Return the (X, Y) coordinate for the center point of the cell that contains the specified text.  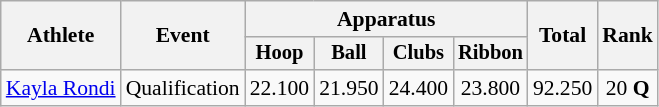
Hoop (280, 54)
23.800 (490, 88)
Rank (628, 36)
Ball (348, 54)
Ribbon (490, 54)
Clubs (418, 54)
Kayla Rondi (61, 88)
21.950 (348, 88)
Athlete (61, 36)
Total (562, 36)
22.100 (280, 88)
Apparatus (386, 19)
Qualification (183, 88)
Event (183, 36)
20 Q (628, 88)
92.250 (562, 88)
24.400 (418, 88)
